Find where the given text appears and provide that cell's center as (X, Y) coordinate. 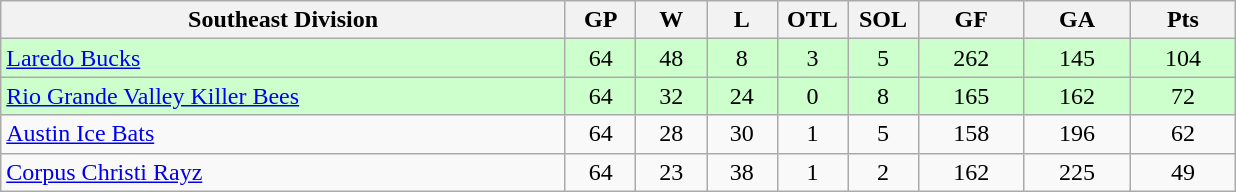
Rio Grande Valley Killer Bees (284, 96)
GP (600, 20)
30 (742, 134)
0 (812, 96)
145 (1077, 58)
38 (742, 172)
2 (884, 172)
GA (1077, 20)
72 (1183, 96)
225 (1077, 172)
GF (971, 20)
3 (812, 58)
Laredo Bucks (284, 58)
SOL (884, 20)
48 (672, 58)
L (742, 20)
Austin Ice Bats (284, 134)
Pts (1183, 20)
62 (1183, 134)
32 (672, 96)
158 (971, 134)
W (672, 20)
Corpus Christi Rayz (284, 172)
OTL (812, 20)
196 (1077, 134)
Southeast Division (284, 20)
28 (672, 134)
23 (672, 172)
24 (742, 96)
104 (1183, 58)
49 (1183, 172)
262 (971, 58)
165 (971, 96)
